Determine the [X, Y] coordinate at the center of the cell enclosing the given text.  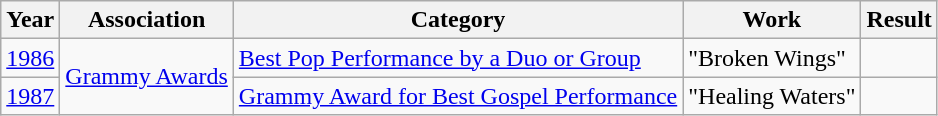
"Broken Wings" [772, 58]
Grammy Award for Best Gospel Performance [458, 96]
Work [772, 20]
Result [899, 20]
Association [147, 20]
"Healing Waters" [772, 96]
Grammy Awards [147, 77]
Year [30, 20]
1986 [30, 58]
Category [458, 20]
Best Pop Performance by a Duo or Group [458, 58]
1987 [30, 96]
